Return [X, Y] of the center of cell containing provided text 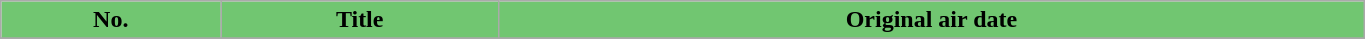
Original air date [932, 20]
No. [111, 20]
Title [360, 20]
